Capture the cell that displays the provided text and extract its [x, y] central coordinate. 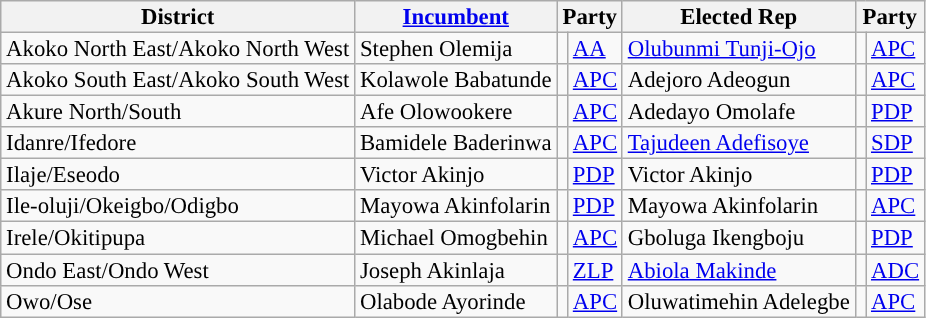
Joseph Akinlaja [456, 270]
Tajudeen Adefisoye [738, 143]
Incumbent [456, 17]
Bamidele Baderinwa [456, 143]
Elected Rep [738, 17]
Akoko North East/Akoko North West [178, 49]
ADC [896, 270]
Gboluga Ikengboju [738, 238]
Ilaje/Eseodo [178, 175]
ZLP [596, 270]
Stephen Olemija [456, 49]
Adedayo Omolafe [738, 112]
Olubunmi Tunji-Ojo [738, 49]
Owo/Ose [178, 301]
Abiola Makinde [738, 270]
District [178, 17]
Akure North/South [178, 112]
Adejoro Adeogun [738, 80]
Ondo East/Ondo West [178, 270]
Oluwatimehin Adelegbe [738, 301]
Irele/Okitipupa [178, 238]
Akoko South East/Akoko South West [178, 80]
SDP [896, 143]
Kolawole Babatunde [456, 80]
AA [596, 49]
Olabode Ayorinde [456, 301]
Idanre/Ifedore [178, 143]
Ile-oluji/Okeigbo/Odigbo [178, 206]
Afe Olowookere [456, 112]
Michael Omogbehin [456, 238]
